Output the [x, y] coordinate of the center of the cell containing the given text.  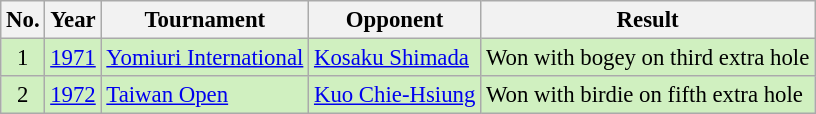
1 [23, 58]
Yomiuri International [205, 58]
Kosaku Shimada [395, 58]
Opponent [395, 20]
Taiwan Open [205, 95]
2 [23, 95]
No. [23, 20]
Kuo Chie-Hsiung [395, 95]
Year [73, 20]
Result [648, 20]
Won with birdie on fifth extra hole [648, 95]
Won with bogey on third extra hole [648, 58]
1971 [73, 58]
1972 [73, 95]
Tournament [205, 20]
